Extract the [x, y] coordinate from the center of the cell holding the provided text.  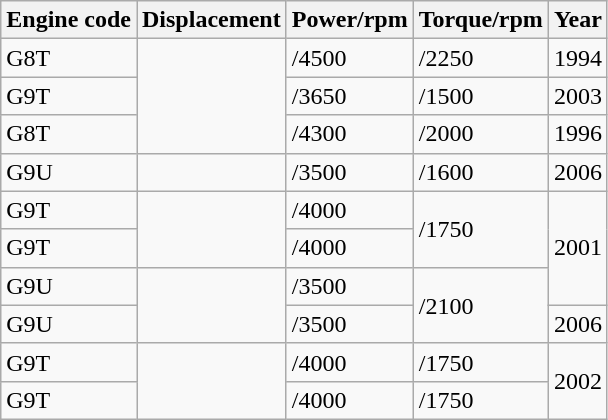
/1500 [480, 96]
/1600 [480, 172]
1994 [578, 58]
1996 [578, 134]
/2000 [480, 134]
2001 [578, 248]
Displacement [211, 20]
Power/rpm [350, 20]
/4500 [350, 58]
/2100 [480, 305]
/3650 [350, 96]
2003 [578, 96]
Torque/rpm [480, 20]
/4300 [350, 134]
2002 [578, 381]
Engine code [69, 20]
/2250 [480, 58]
Year [578, 20]
